Identify which cell holds the provided text, then report its (x, y) central coordinate. 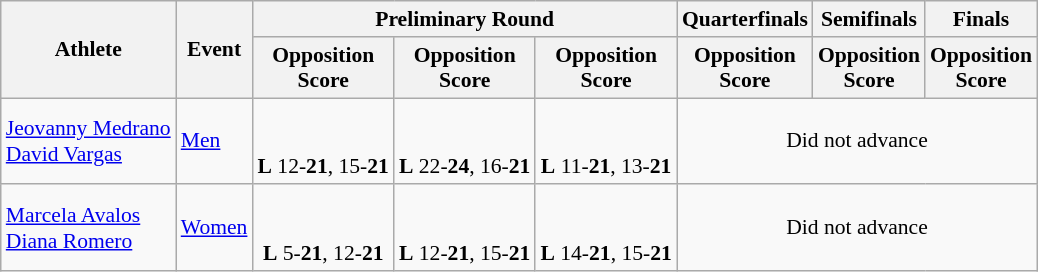
Semifinals (869, 19)
Men (214, 142)
Marcela AvalosDiana Romero (88, 228)
L 11-21, 13-21 (606, 142)
L 14-21, 15-21 (606, 228)
Event (214, 50)
Preliminary Round (464, 19)
L 5-21, 12-21 (322, 228)
L 22-24, 16-21 (464, 142)
Quarterfinals (745, 19)
Finals (981, 19)
Jeovanny MedranoDavid Vargas (88, 142)
Athlete (88, 50)
Women (214, 228)
